Return the [X, Y] coordinate for the center point of the cell that contains the specified text.  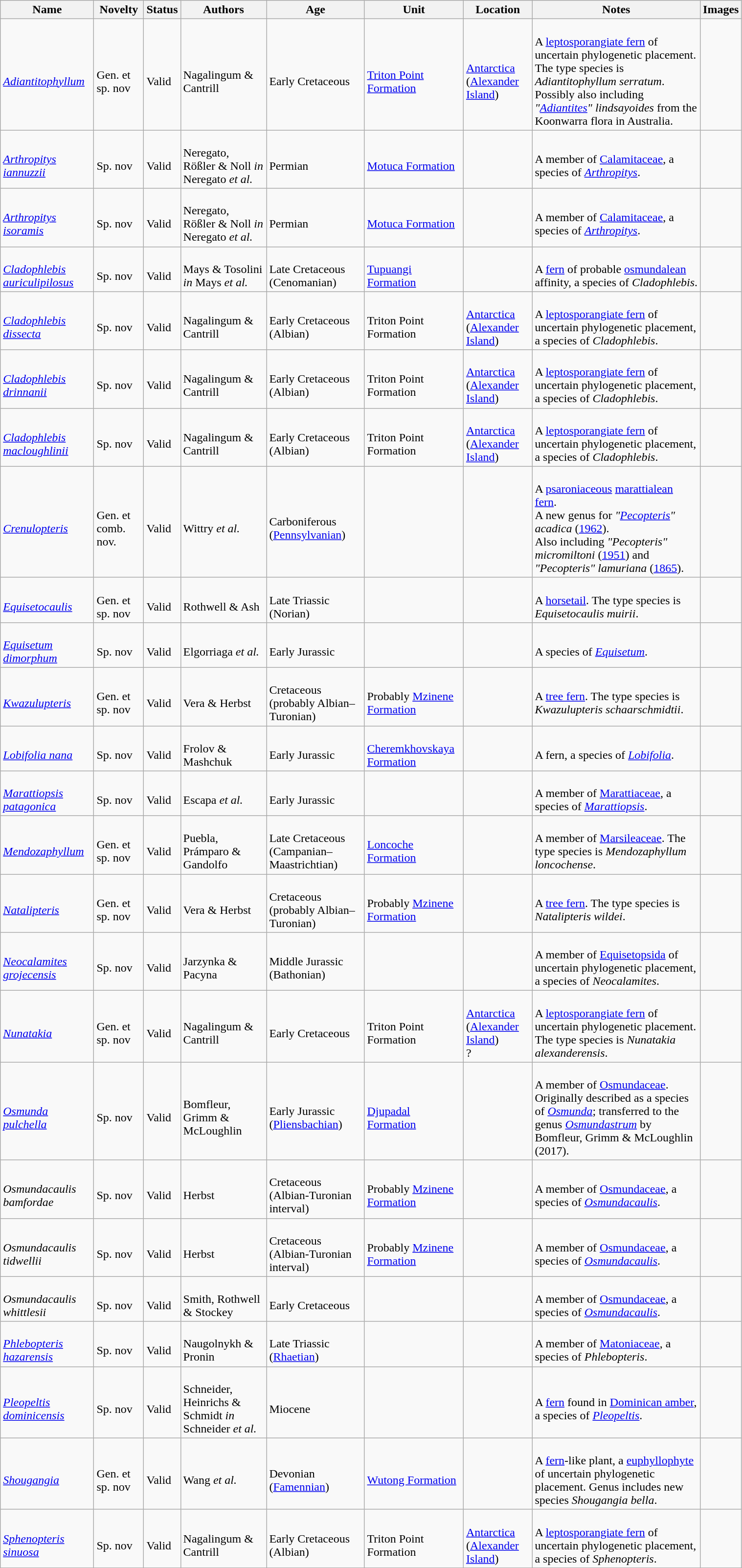
Mendozaphyllum [47, 845]
Lobifolia nana [47, 749]
Carboniferous (Pennsylvanian) [315, 522]
Cladophlebis macloughlinii [47, 437]
Middle Jurassic (Bathonian) [315, 962]
A member of Osmundaceae. Originally described as a species of Osmunda; transferred to the genus Osmundastrum by Bomfleur, Grimm & McLoughlin (2017). [616, 1111]
A fern found in Dominican amber, a species of Pleopeltis. [616, 1402]
Tupuangi Formation [414, 269]
A fern, a species of Lobifolia. [616, 749]
Images [721, 10]
Equisetocaulis [47, 600]
A leptosporangiate fern of uncertain phylogenetic placement. The type species is Nunatakia alexanderensis. [616, 1026]
Name [47, 10]
A member of Marattiaceae, a species of Marattiopsis. [616, 794]
Equisetum dimorphum [47, 645]
Wutong Formation [414, 1474]
A member of Marsileaceae. The type species is Mendozaphyllum loncochense. [616, 845]
Marattiopsis patagonica [47, 794]
Naugolnykh & Pronin [224, 1344]
Gen. et comb. nov. [119, 522]
Devonian (Famennian) [315, 1474]
Arthropitys iannuzzii [47, 159]
Smith, Rothwell & Stockey [224, 1299]
A tree fern. The type species is Natalipteris wildei. [616, 903]
Crenulopteris [47, 522]
Osmunda pulchella [47, 1111]
Late Triassic (Norian) [315, 600]
Mays & Tosolini in Mays et al. [224, 269]
Jarzynka & Pacyna [224, 962]
Sphenopteris sinuosa [47, 1538]
Frolov & Mashchuk [224, 749]
Wittry et al. [224, 522]
Early Jurassic (Pliensbachian) [315, 1111]
Natalipteris [47, 903]
Adiantitophyllum [47, 74]
Schneider, Heinrichs & Schmidt in Schneider et al. [224, 1402]
Authors [224, 10]
A species of Equisetum. [616, 645]
Pleopeltis dominicensis [47, 1402]
Antarctica (Alexander Island) ? [498, 1026]
Location [498, 10]
Bomfleur, Grimm & McLoughlin [224, 1111]
Late Triassic (Rhaetian) [315, 1344]
Osmundacaulis bamfordae [47, 1189]
Wang et al. [224, 1474]
Neocalamites grojecensis [47, 962]
A member of Equisetopsida of uncertain phylogenetic placement, a species of Neocalamites. [616, 962]
Loncoche Formation [414, 845]
Cheremkhovskaya Formation [414, 749]
Novelty [119, 10]
Late Cretaceous (Campanian–Maastrichtian) [315, 845]
Cladophlebis drinnanii [47, 379]
A leptosporangiate fern of uncertain phylogenetic placement, a species of Sphenopteris. [616, 1538]
Status [162, 10]
Elgorriaga et al. [224, 645]
A fern-like plant, a euphyllophyte of uncertain phylogenetic placement. Genus includes new species Shougangia bella. [616, 1474]
Phlebopteris hazarensis [47, 1344]
Osmundacaulis tidwellii [47, 1248]
Cladophlebis auriculipilosus [47, 269]
Kwazulupteris [47, 697]
Late Cretaceous (Cenomanian) [315, 269]
Rothwell & Ash [224, 600]
Notes [616, 10]
Nunatakia [47, 1026]
Cladophlebis dissecta [47, 321]
Shougangia [47, 1474]
Age [315, 10]
Puebla, Prámparo & Gandolfo [224, 845]
A horsetail. The type species is Equisetocaulis muirii. [616, 600]
Osmundacaulis whittlesii [47, 1299]
Arthropitys isoramis [47, 217]
A fern of probable osmundalean affinity, a species of Cladophlebis. [616, 269]
A tree fern. The type species is Kwazulupteris schaarschmidtii. [616, 697]
Escapa et al. [224, 794]
Unit [414, 10]
Djupadal Formation [414, 1111]
A member of Matoniaceae, a species of Phlebopteris. [616, 1344]
Miocene [315, 1402]
